Extract the (X, Y) coordinate from the center of the cell holding the provided text.  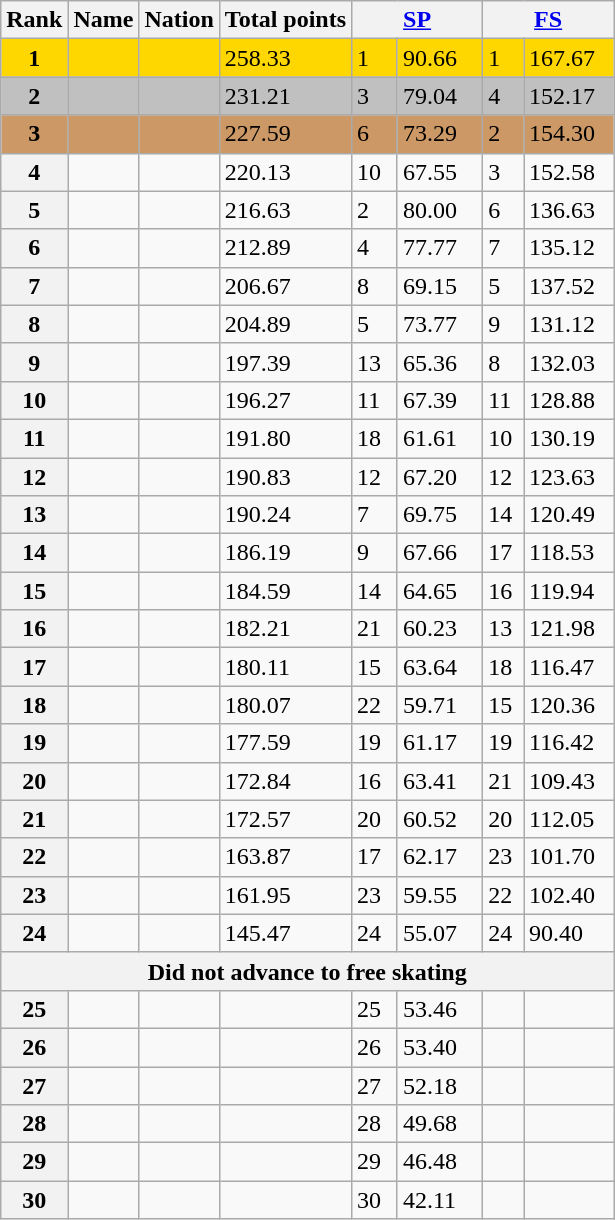
128.88 (569, 400)
136.63 (569, 210)
Did not advance to free skating (308, 971)
Nation (179, 20)
220.13 (285, 172)
90.40 (569, 933)
152.17 (569, 96)
123.63 (569, 477)
212.89 (285, 248)
121.98 (569, 629)
186.19 (285, 553)
152.58 (569, 172)
172.84 (285, 781)
Name (104, 20)
60.52 (440, 819)
216.63 (285, 210)
67.20 (440, 477)
116.42 (569, 743)
73.77 (440, 324)
182.21 (285, 629)
Total points (285, 20)
118.53 (569, 553)
112.05 (569, 819)
120.49 (569, 515)
79.04 (440, 96)
59.71 (440, 705)
120.36 (569, 705)
63.64 (440, 667)
FS (548, 20)
49.68 (440, 1124)
90.66 (440, 58)
180.11 (285, 667)
69.75 (440, 515)
227.59 (285, 134)
231.21 (285, 96)
67.66 (440, 553)
61.17 (440, 743)
130.19 (569, 438)
184.59 (285, 591)
197.39 (285, 362)
258.33 (285, 58)
SP (418, 20)
132.03 (569, 362)
69.15 (440, 286)
163.87 (285, 857)
63.41 (440, 781)
60.23 (440, 629)
55.07 (440, 933)
137.52 (569, 286)
180.07 (285, 705)
102.40 (569, 895)
46.48 (440, 1162)
109.43 (569, 781)
196.27 (285, 400)
154.30 (569, 134)
53.40 (440, 1047)
67.39 (440, 400)
101.70 (569, 857)
61.61 (440, 438)
53.46 (440, 1009)
59.55 (440, 895)
191.80 (285, 438)
80.00 (440, 210)
172.57 (285, 819)
131.12 (569, 324)
65.36 (440, 362)
52.18 (440, 1085)
167.67 (569, 58)
62.17 (440, 857)
67.55 (440, 172)
Rank (34, 20)
77.77 (440, 248)
42.11 (440, 1200)
64.65 (440, 591)
177.59 (285, 743)
145.47 (285, 933)
73.29 (440, 134)
206.67 (285, 286)
135.12 (569, 248)
190.24 (285, 515)
161.95 (285, 895)
190.83 (285, 477)
119.94 (569, 591)
204.89 (285, 324)
116.47 (569, 667)
